Locate the cell with the specified text and output its (x, y) center coordinate. 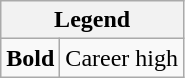
Legend (92, 20)
Career high (122, 58)
Bold (30, 58)
